Capture the cell that displays the provided text and extract its [x, y] central coordinate. 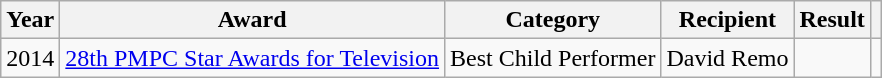
2014 [30, 58]
David Remo [728, 58]
28th PMPC Star Awards for Television [252, 58]
Best Child Performer [553, 58]
Year [30, 20]
Category [553, 20]
Result [832, 20]
Recipient [728, 20]
Award [252, 20]
